Return (x, y) of the center of cell containing provided text 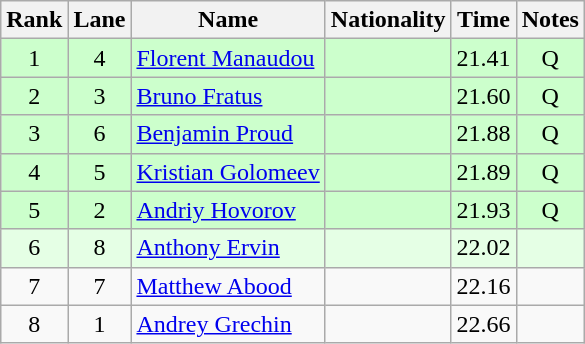
Notes (550, 20)
21.89 (484, 172)
Nationality (388, 20)
21.88 (484, 134)
Florent Manaudou (228, 58)
Rank (34, 20)
Name (228, 20)
Andriy Hovorov (228, 210)
Andrey Grechin (228, 324)
22.16 (484, 286)
Benjamin Proud (228, 134)
Time (484, 20)
Bruno Fratus (228, 96)
Matthew Abood (228, 286)
Anthony Ervin (228, 248)
21.60 (484, 96)
Lane (100, 20)
22.66 (484, 324)
21.93 (484, 210)
21.41 (484, 58)
Kristian Golomeev (228, 172)
22.02 (484, 248)
